From the cell containing the given text, extract its center point as (x, y) coordinate. 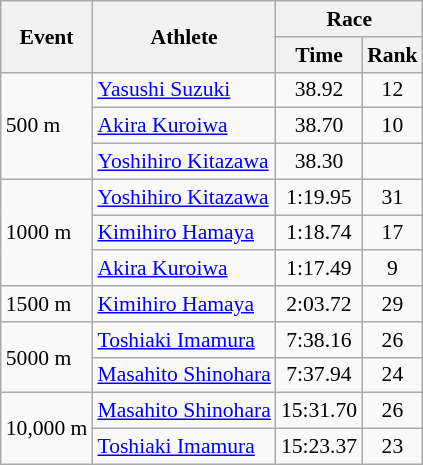
38.92 (319, 90)
Athlete (184, 36)
1:17.49 (319, 269)
Event (47, 36)
23 (392, 447)
10,000 m (47, 428)
Race (350, 19)
9 (392, 269)
7:38.16 (319, 340)
500 m (47, 126)
5000 m (47, 358)
15:23.37 (319, 447)
2:03.72 (319, 304)
1:19.95 (319, 197)
7:37.94 (319, 375)
17 (392, 233)
29 (392, 304)
38.30 (319, 162)
38.70 (319, 126)
24 (392, 375)
12 (392, 90)
15:31.70 (319, 411)
Yasushi Suzuki (184, 90)
Rank (392, 55)
10 (392, 126)
31 (392, 197)
1000 m (47, 232)
1:18.74 (319, 233)
Time (319, 55)
1500 m (47, 304)
